Identify which cell holds the provided text, then report its [x, y] central coordinate. 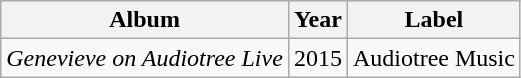
Genevieve on Audiotree Live [145, 58]
Label [434, 20]
2015 [318, 58]
Album [145, 20]
Year [318, 20]
Audiotree Music [434, 58]
